Scan for the cell matching the given text and deliver its [x, y] coordinate at center. 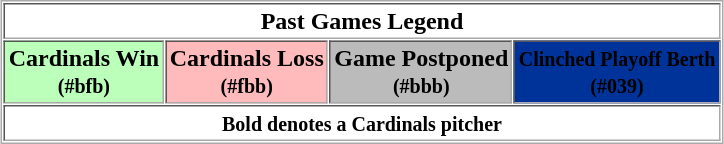
Clinched Playoff Berth (#039) [617, 72]
Past Games Legend [362, 21]
Game Postponed (#bbb) [422, 72]
Cardinals Loss (#fbb) [246, 72]
Bold denotes a Cardinals pitcher [362, 123]
Cardinals Win (#bfb) [84, 72]
